Capture the cell that displays the provided text and extract its (X, Y) central coordinate. 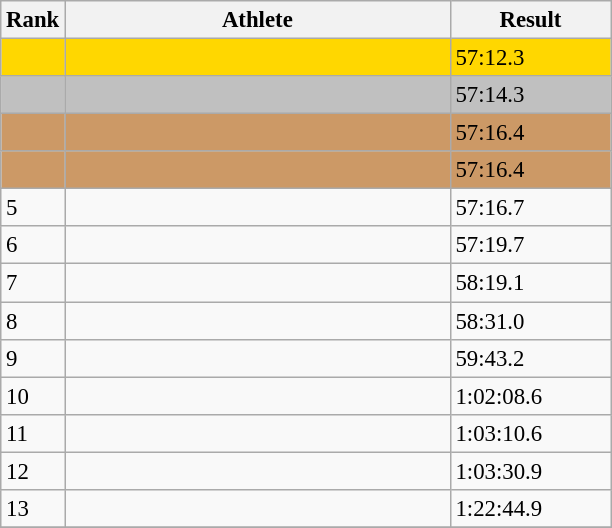
11 (33, 433)
7 (33, 283)
8 (33, 321)
59:43.2 (530, 358)
57:14.3 (530, 95)
57:12.3 (530, 58)
5 (33, 208)
58:31.0 (530, 321)
12 (33, 471)
1:03:10.6 (530, 433)
10 (33, 396)
6 (33, 245)
13 (33, 509)
57:19.7 (530, 245)
57:16.7 (530, 208)
Result (530, 20)
58:19.1 (530, 283)
Athlete (258, 20)
1:02:08.6 (530, 396)
1:03:30.9 (530, 471)
9 (33, 358)
1:22:44.9 (530, 509)
Rank (33, 20)
